Locate the cell with the specified text and output its [x, y] center coordinate. 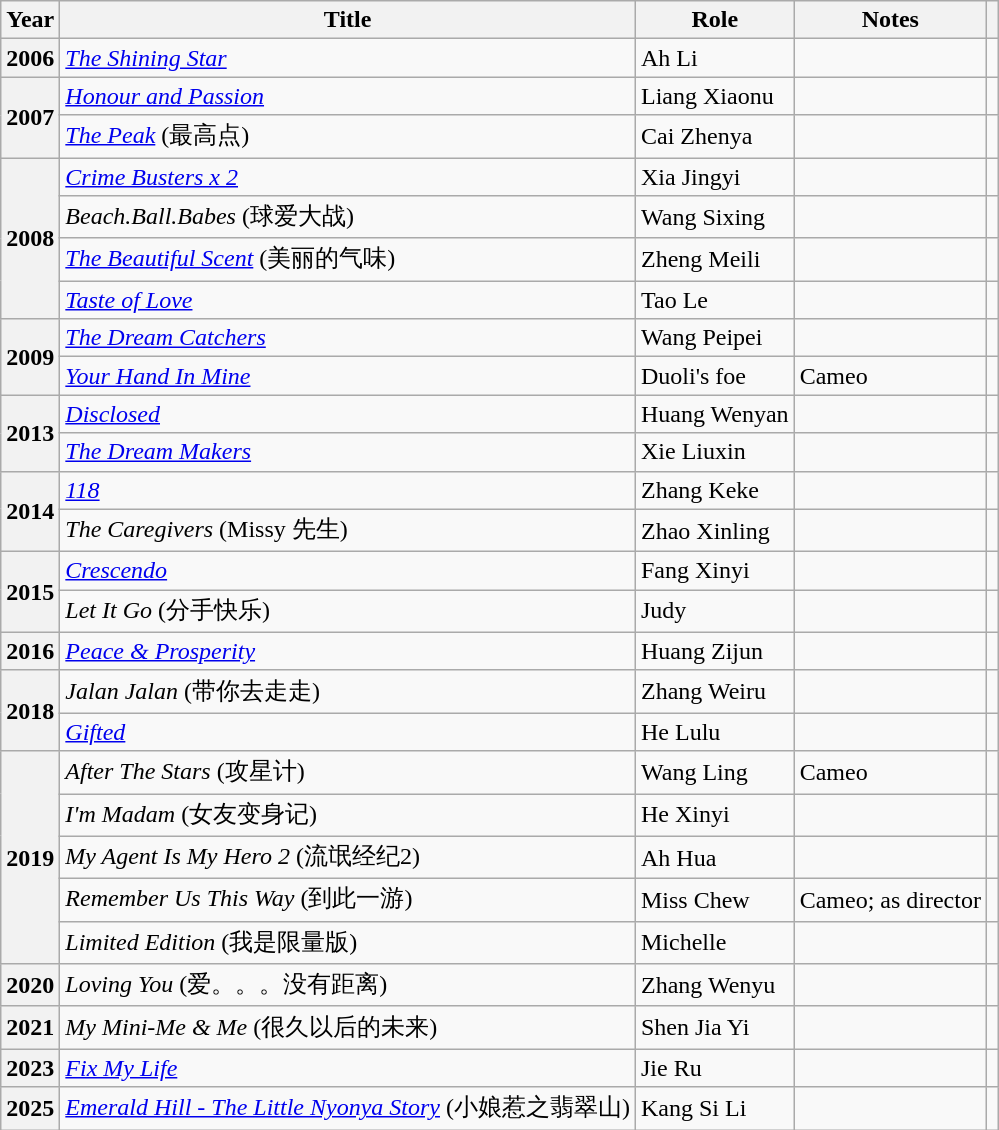
Crime Busters x 2 [348, 177]
Fang Xinyi [714, 571]
The Peak (最高点) [348, 136]
2013 [30, 433]
2009 [30, 357]
2019 [30, 858]
I'm Madam (女友变身记) [348, 816]
2023 [30, 1068]
118 [348, 490]
The Dream Catchers [348, 338]
Cameo; as director [890, 900]
Beach.Ball.Babes (球爱大战) [348, 218]
Taste of Love [348, 300]
Limited Edition (我是限量版) [348, 942]
My Mini-Me & Me (很久以后的未来) [348, 1028]
Wang Ling [714, 772]
Notes [890, 20]
Let It Go (分手快乐) [348, 612]
The Dream Makers [348, 452]
Huang Zijun [714, 651]
Honour and Passion [348, 96]
The Beautiful Scent (美丽的气味) [348, 260]
Kang Si Li [714, 1108]
Emerald Hill - The Little Nyonya Story (小娘惹之翡翠山) [348, 1108]
2018 [30, 710]
2006 [30, 58]
Loving You (爱。。。没有距离) [348, 986]
Ah Hua [714, 858]
Role [714, 20]
The Shining Star [348, 58]
My Agent Is My Hero 2 (流氓经纪2) [348, 858]
Michelle [714, 942]
Zhao Xinling [714, 530]
Huang Wenyan [714, 414]
Zhang Wenyu [714, 986]
Jalan Jalan (带你去走走) [348, 692]
Xie Liuxin [714, 452]
Your Hand In Mine [348, 376]
Miss Chew [714, 900]
Gifted [348, 732]
He Xinyi [714, 816]
Zhang Keke [714, 490]
Zheng Meili [714, 260]
2007 [30, 118]
2016 [30, 651]
Year [30, 20]
2008 [30, 238]
Jie Ru [714, 1068]
Crescendo [348, 571]
Xia Jingyi [714, 177]
Wang Peipei [714, 338]
2020 [30, 986]
Fix My Life [348, 1068]
Ah Li [714, 58]
Tao Le [714, 300]
Shen Jia Yi [714, 1028]
Wang Sixing [714, 218]
Peace & Prosperity [348, 651]
Judy [714, 612]
Liang Xiaonu [714, 96]
2015 [30, 592]
Cai Zhenya [714, 136]
2014 [30, 512]
The Caregivers (Missy 先生) [348, 530]
2021 [30, 1028]
After The Stars (攻星计) [348, 772]
Duoli's foe [714, 376]
Remember Us This Way (到此一游) [348, 900]
He Lulu [714, 732]
Title [348, 20]
2025 [30, 1108]
Disclosed [348, 414]
Zhang Weiru [714, 692]
